Capture the cell that displays the provided text and extract its (X, Y) central coordinate. 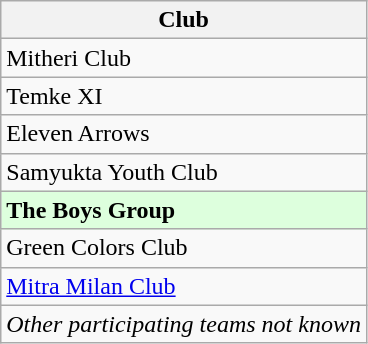
Other participating teams not known (184, 324)
Club (184, 20)
Samyukta Youth Club (184, 172)
The Boys Group (184, 210)
Green Colors Club (184, 248)
Mitra Milan Club (184, 286)
Eleven Arrows (184, 134)
Temke XI (184, 96)
Mitheri Club (184, 58)
